Return (x, y) of the center of cell containing provided text 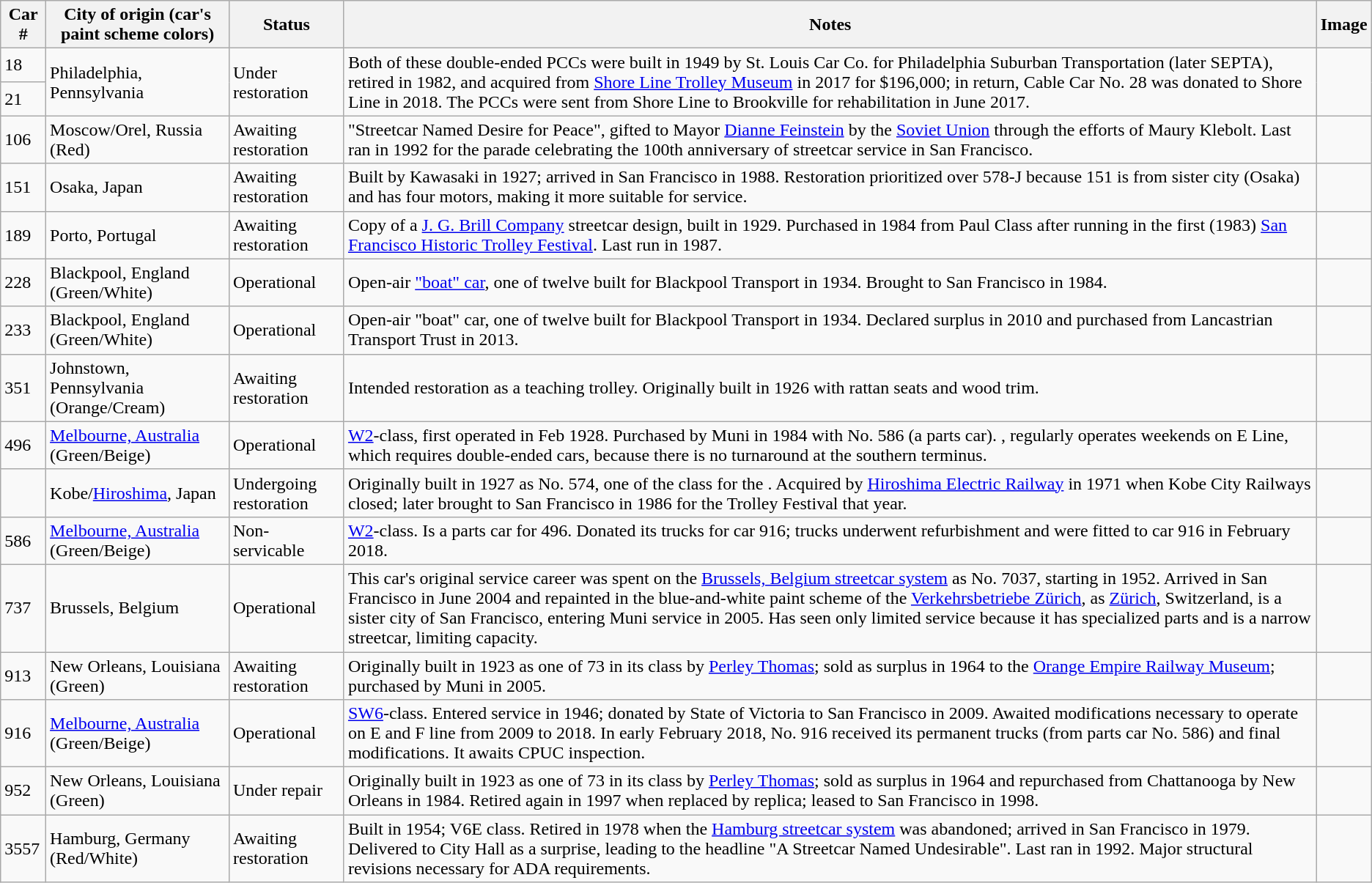
913 (23, 676)
233 (23, 330)
189 (23, 234)
Under repair (286, 791)
Hamburg, Germany (Red/White) (138, 849)
Status (286, 25)
Porto, Portugal (138, 234)
Kobe/Hiroshima, Japan (138, 492)
Johnstown, Pennsylvania (Orange/Cream) (138, 388)
228 (23, 283)
18 (23, 65)
Brussels, Belgium (138, 608)
Notes (830, 25)
Open-air "boat" car, one of twelve built for Blackpool Transport in 1934. Brought to San Francisco in 1984. (830, 283)
3557 (23, 849)
737 (23, 608)
351 (23, 388)
Image (1344, 25)
496 (23, 446)
952 (23, 791)
916 (23, 734)
151 (23, 188)
Philadelphia, Pennsylvania (138, 82)
106 (23, 139)
Intended restoration as a teaching trolley. Originally built in 1926 with rattan seats and wood trim. (830, 388)
Non-servicable (286, 541)
Car # (23, 25)
Under restoration (286, 82)
Osaka, Japan (138, 188)
Undergoing restoration (286, 492)
W2-class. Is a parts car for 496. Donated its trucks for car 916; trucks underwent refurbishment and were fitted to car 916 in February 2018. (830, 541)
Moscow/Orel, Russia (Red) (138, 139)
City of origin (car's paint scheme colors) (138, 25)
21 (23, 99)
586 (23, 541)
